Pinpoint the cell where the given text exists, returning its [X, Y] midpoint coordinate. 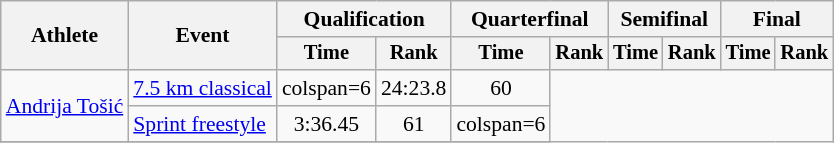
Sprint freestyle [202, 124]
Quarterfinal [530, 19]
Semifinal [664, 19]
3:36.45 [326, 124]
61 [414, 124]
Athlete [65, 36]
7.5 km classical [202, 88]
60 [500, 88]
Final [777, 19]
Andrija Tošić [65, 106]
24:23.8 [414, 88]
Event [202, 36]
Qualification [364, 19]
